Return [X, Y] of the center of cell containing provided text 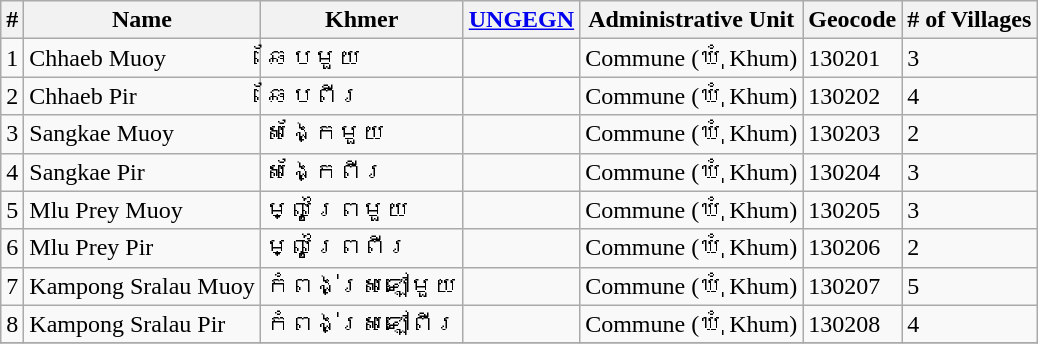
Khmer [362, 20]
130206 [852, 248]
Name [142, 20]
6 [12, 248]
8 [12, 324]
7 [12, 286]
កំពង់ស្រឡៅពីរ [362, 324]
Chhaeb Muoy [142, 58]
កំពង់ស្រឡៅមួយ [362, 286]
# of Villages [970, 20]
ម្លូព្រៃមួយ [362, 210]
130202 [852, 96]
Mlu Prey Pir [142, 248]
ឆែបមួយ [362, 58]
130205 [852, 210]
130201 [852, 58]
130203 [852, 134]
Chhaeb Pir [142, 96]
1 [12, 58]
Geocode [852, 20]
130208 [852, 324]
ឆែបពីរ [362, 96]
សង្កែមួយ [362, 134]
# [12, 20]
Mlu Prey Muoy [142, 210]
Kampong Sralau Pir [142, 324]
130207 [852, 286]
សង្កែពីរ [362, 172]
130204 [852, 172]
UNGEGN [521, 20]
Kampong Sralau Muoy [142, 286]
Sangkae Muoy [142, 134]
Sangkae Pir [142, 172]
ម្លូព្រៃពីរ [362, 248]
Administrative Unit [692, 20]
